Locate the cell with the specified text and output its [x, y] center coordinate. 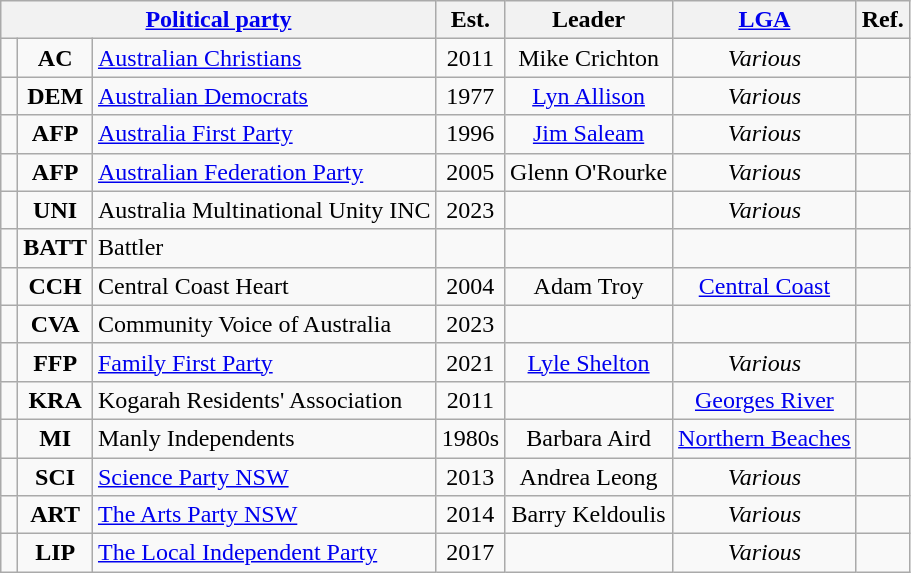
Lyle Shelton [589, 362]
2013 [470, 477]
DEM [56, 96]
Science Party NSW [264, 477]
BATT [56, 248]
AC [56, 58]
LIP [56, 553]
MI [56, 438]
Community Voice of Australia [264, 324]
Lyn Allison [589, 96]
Australia First Party [264, 134]
LGA [765, 20]
FFP [56, 362]
1977 [470, 96]
2014 [470, 515]
Manly Independents [264, 438]
Kogarah Residents' Association [264, 400]
CCH [56, 286]
The Arts Party NSW [264, 515]
1980s [470, 438]
Australia Multinational Unity INC [264, 210]
2017 [470, 553]
Central Coast [765, 286]
Central Coast Heart [264, 286]
Adam Troy [589, 286]
Mike Crichton [589, 58]
UNI [56, 210]
Jim Saleam [589, 134]
2005 [470, 172]
2004 [470, 286]
The Local Independent Party [264, 553]
Australian Federation Party [264, 172]
Est. [470, 20]
Andrea Leong [589, 477]
ART [56, 515]
Ref. [882, 20]
Political party [218, 20]
CVA [56, 324]
Barry Keldoulis [589, 515]
1996 [470, 134]
Barbara Aird [589, 438]
Australian Christians [264, 58]
SCI [56, 477]
Northern Beaches [765, 438]
Glenn O'Rourke [589, 172]
2021 [470, 362]
Georges River [765, 400]
Family First Party [264, 362]
Battler [264, 248]
Australian Democrats [264, 96]
Leader [589, 20]
KRA [56, 400]
